Identify which cell holds the provided text, then report its (X, Y) central coordinate. 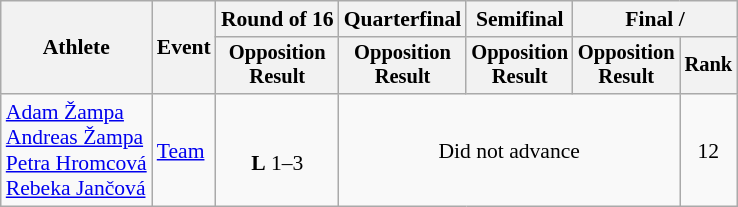
12 (709, 150)
Rank (709, 66)
Final / (655, 19)
Quarterfinal (403, 19)
Semifinal (520, 19)
Round of 16 (278, 19)
Athlete (76, 48)
Adam ŽampaAndreas ŽampaPetra HromcováRebeka Jančová (76, 150)
L 1–3 (278, 150)
Event (184, 48)
Did not advance (510, 150)
Team (184, 150)
